Pinpoint the cell where the given text exists, returning its (x, y) midpoint coordinate. 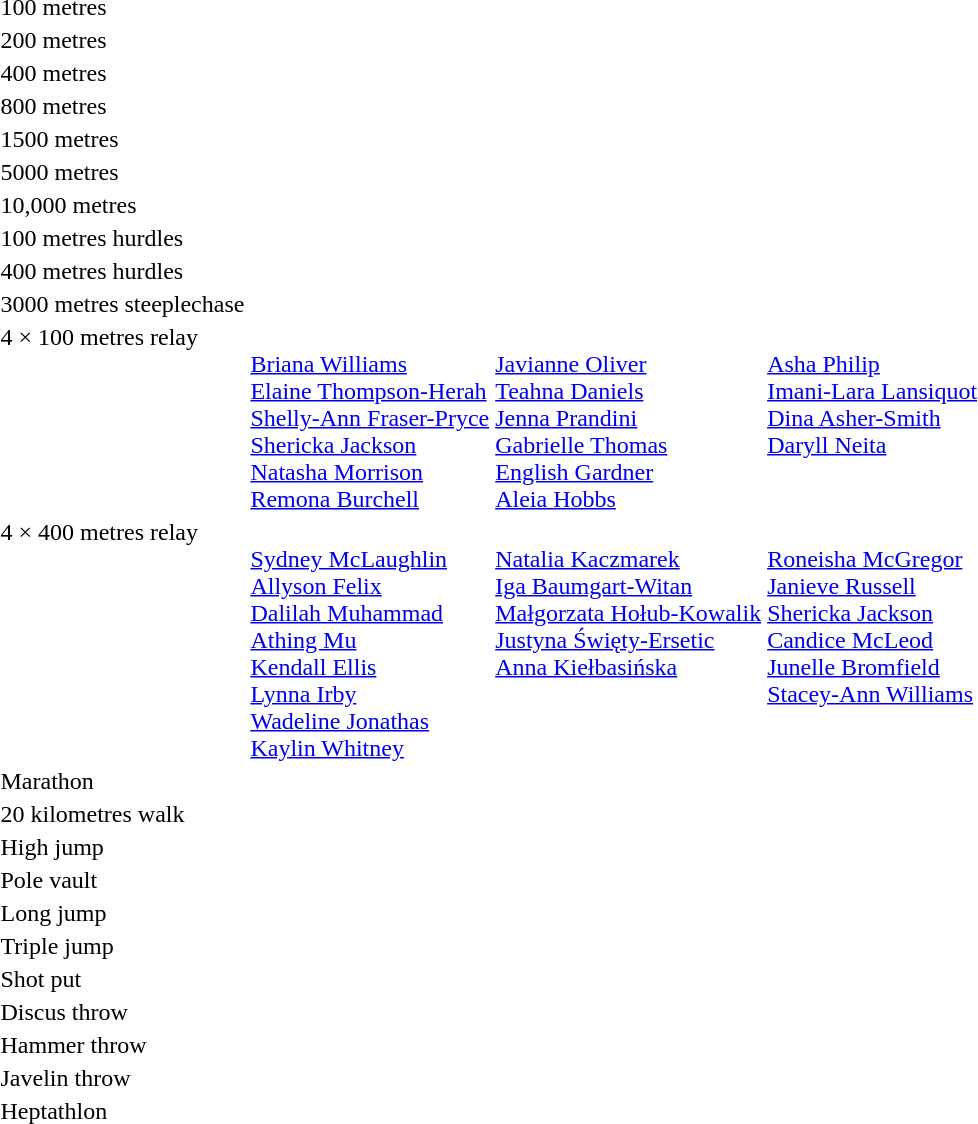
Sydney McLaughlinAllyson FelixDalilah MuhammadAthing MuKendall EllisLynna IrbyWadeline JonathasKaylin Whitney (370, 640)
Javianne OliverTeahna DanielsJenna PrandiniGabrielle ThomasEnglish GardnerAleia Hobbs (628, 418)
Natalia KaczmarekIga Baumgart-WitanMałgorzata Hołub-KowalikJustyna Święty-ErseticAnna Kiełbasińska (628, 640)
Briana WilliamsElaine Thompson-HerahShelly-Ann Fraser-PryceShericka JacksonNatasha MorrisonRemona Burchell (370, 418)
